Extract the [X, Y] coordinate from the center of the cell holding the provided text.  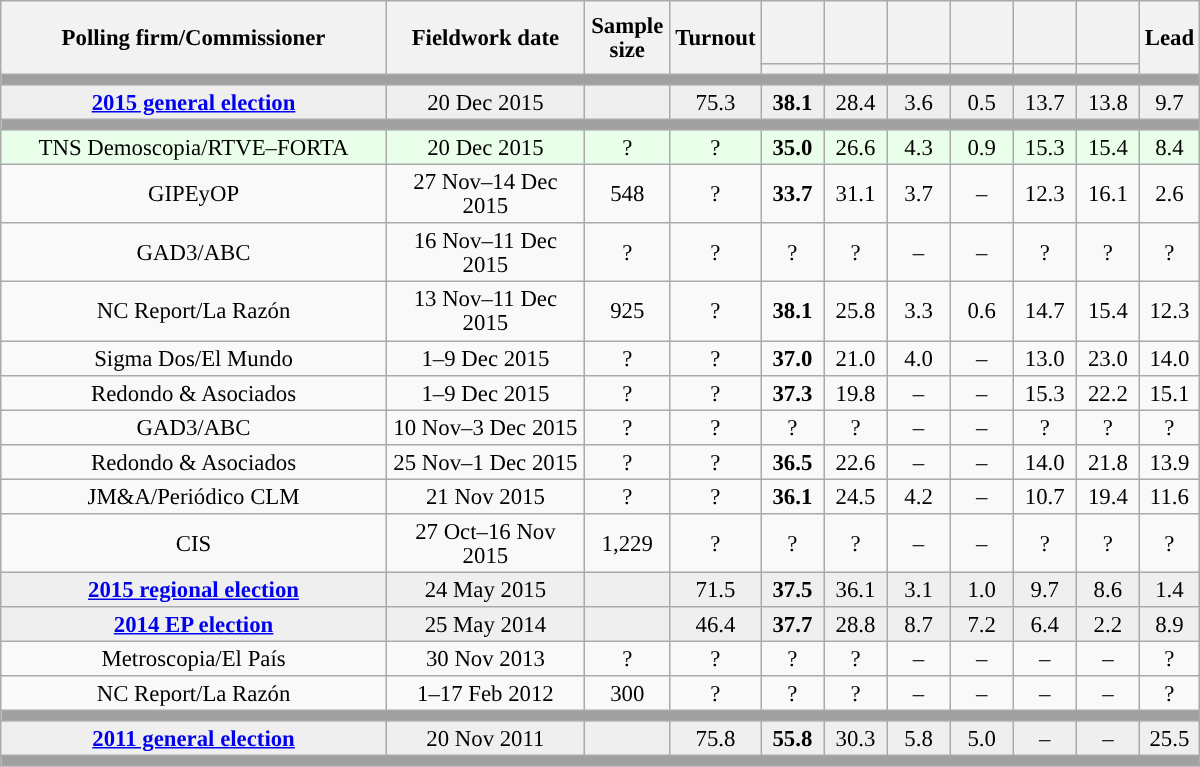
JM&A/Periódico CLM [194, 496]
25.5 [1169, 738]
27 Nov–14 Dec 2015 [485, 194]
22.2 [1108, 392]
33.7 [792, 194]
23.0 [1108, 358]
15.1 [1169, 392]
16 Nov–11 Dec 2015 [485, 254]
8.9 [1169, 624]
1,229 [627, 544]
31.1 [856, 194]
Polling firm/Commissioner [194, 38]
Fieldwork date [485, 38]
3.3 [918, 312]
36.5 [792, 462]
25 May 2014 [485, 624]
1–17 Feb 2012 [485, 694]
3.1 [918, 590]
37.5 [792, 590]
4.0 [918, 358]
2.6 [1169, 194]
7.2 [982, 624]
13.9 [1169, 462]
71.5 [716, 590]
548 [627, 194]
35.0 [792, 148]
Sample size [627, 38]
28.4 [856, 102]
8.6 [1108, 590]
27 Oct–16 Nov 2015 [485, 544]
8.4 [1169, 148]
GIPEyOP [194, 194]
10 Nov–3 Dec 2015 [485, 428]
55.8 [792, 738]
Turnout [716, 38]
1.0 [982, 590]
925 [627, 312]
37.0 [792, 358]
25.8 [856, 312]
Sigma Dos/El Mundo [194, 358]
CIS [194, 544]
Lead [1169, 38]
24.5 [856, 496]
3.6 [918, 102]
6.4 [1044, 624]
0.5 [982, 102]
21 Nov 2015 [485, 496]
21.0 [856, 358]
4.3 [918, 148]
28.8 [856, 624]
0.9 [982, 148]
37.3 [792, 392]
22.6 [856, 462]
25 Nov–1 Dec 2015 [485, 462]
19.4 [1108, 496]
30.3 [856, 738]
19.8 [856, 392]
13.8 [1108, 102]
Metroscopia/El País [194, 658]
11.6 [1169, 496]
24 May 2015 [485, 590]
2014 EP election [194, 624]
300 [627, 694]
2015 general election [194, 102]
0.6 [982, 312]
1.4 [1169, 590]
30 Nov 2013 [485, 658]
2015 regional election [194, 590]
13.0 [1044, 358]
TNS Demoscopia/RTVE–FORTA [194, 148]
75.8 [716, 738]
5.8 [918, 738]
46.4 [716, 624]
13 Nov–11 Dec 2015 [485, 312]
3.7 [918, 194]
21.8 [1108, 462]
2.2 [1108, 624]
8.7 [918, 624]
16.1 [1108, 194]
20 Nov 2011 [485, 738]
26.6 [856, 148]
4.2 [918, 496]
14.7 [1044, 312]
2011 general election [194, 738]
13.7 [1044, 102]
10.7 [1044, 496]
5.0 [982, 738]
75.3 [716, 102]
37.7 [792, 624]
